Determine the (X, Y) coordinate at the center of the cell enclosing the given text.  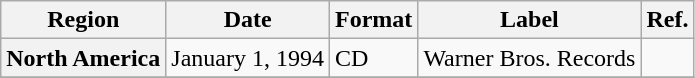
Warner Bros. Records (530, 58)
January 1, 1994 (248, 58)
Date (248, 20)
North America (84, 58)
Ref. (668, 20)
Label (530, 20)
Format (373, 20)
CD (373, 58)
Region (84, 20)
